Detect which cell encompasses the target text, then output its [x, y] center coordinate. 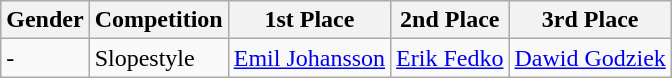
3rd Place [590, 20]
Competition [158, 20]
1st Place [309, 20]
2nd Place [450, 20]
Dawid Godziek [590, 58]
Erik Fedko [450, 58]
Gender [45, 20]
Slopestyle [158, 58]
Emil Johansson [309, 58]
- [45, 58]
